Return [x, y] of the center of cell containing provided text 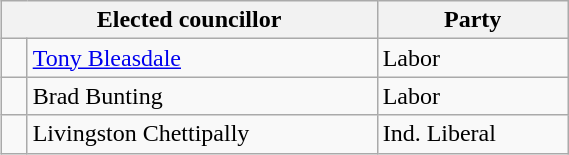
Party [472, 20]
Elected councillor [189, 20]
Tony Bleasdale [202, 58]
Livingston Chettipally [202, 134]
Brad Bunting [202, 96]
Ind. Liberal [472, 134]
